Pinpoint the cell where the given text exists, returning its [x, y] midpoint coordinate. 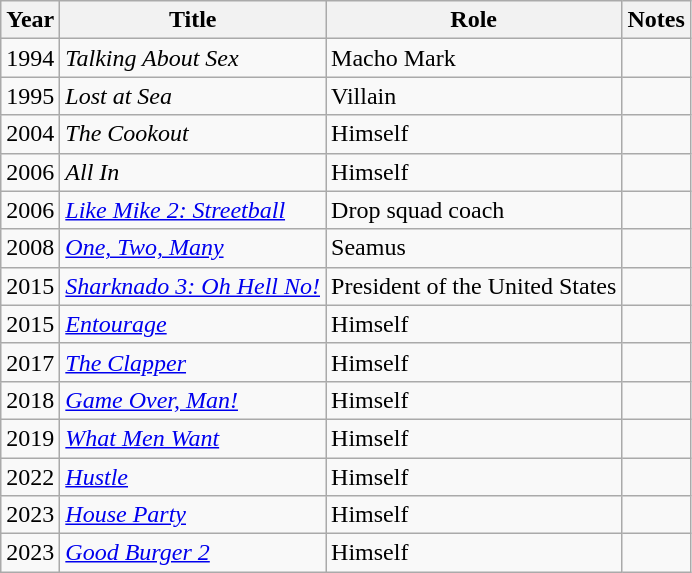
Year [30, 20]
Sharknado 3: Oh Hell No! [193, 286]
2018 [30, 400]
President of the United States [474, 286]
Drop squad coach [474, 210]
All In [193, 172]
One, Two, Many [193, 248]
The Cookout [193, 134]
Like Mike 2: Streetball [193, 210]
2022 [30, 477]
The Clapper [193, 362]
Lost at Sea [193, 96]
Hustle [193, 477]
2004 [30, 134]
Role [474, 20]
Seamus [474, 248]
Entourage [193, 324]
Macho Mark [474, 58]
What Men Want [193, 438]
2017 [30, 362]
2008 [30, 248]
1994 [30, 58]
Villain [474, 96]
1995 [30, 96]
House Party [193, 515]
Talking About Sex [193, 58]
2019 [30, 438]
Notes [656, 20]
Title [193, 20]
Game Over, Man! [193, 400]
Good Burger 2 [193, 553]
